Extract the (x, y) coordinate from the center of the cell holding the provided text.  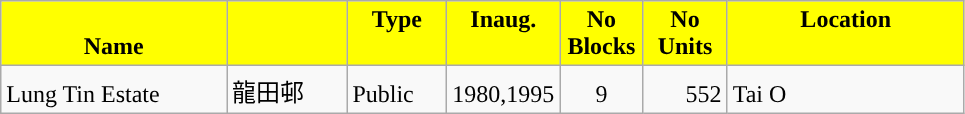
Location (846, 34)
Name (114, 34)
Tai O (846, 90)
9 (602, 90)
Type (397, 34)
龍田邨 (287, 90)
552 (685, 90)
Lung Tin Estate (114, 90)
No Blocks (602, 34)
1980,1995 (504, 90)
No Units (685, 34)
Public (397, 90)
Inaug. (504, 34)
